Scan for the cell matching the given text and deliver its [x, y] coordinate at center. 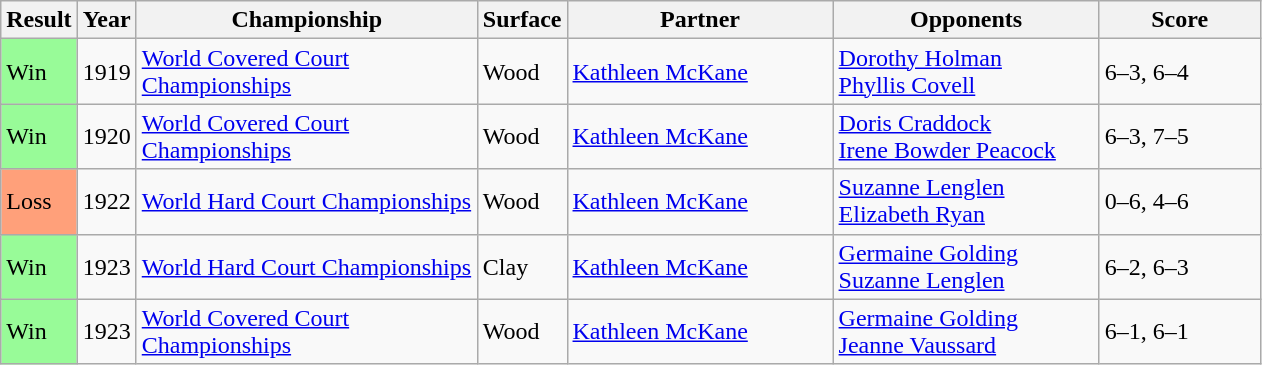
0–6, 4–6 [1180, 202]
Result [39, 20]
Doris Craddock Irene Bowder Peacock [966, 136]
Germaine Golding Jeanne Vaussard [966, 332]
Year [106, 20]
Germaine Golding Suzanne Lenglen [966, 266]
Suzanne Lenglen Elizabeth Ryan [966, 202]
Opponents [966, 20]
Dorothy Holman Phyllis Covell [966, 72]
1920 [106, 136]
6–1, 6–1 [1180, 332]
1919 [106, 72]
Loss [39, 202]
Surface [522, 20]
6–3, 7–5 [1180, 136]
Championship [306, 20]
Clay [522, 266]
6–3, 6–4 [1180, 72]
Score [1180, 20]
6–2, 6–3 [1180, 266]
Partner [700, 20]
1922 [106, 202]
